Return the [X, Y] coordinate for the center point of the cell that contains the specified text.  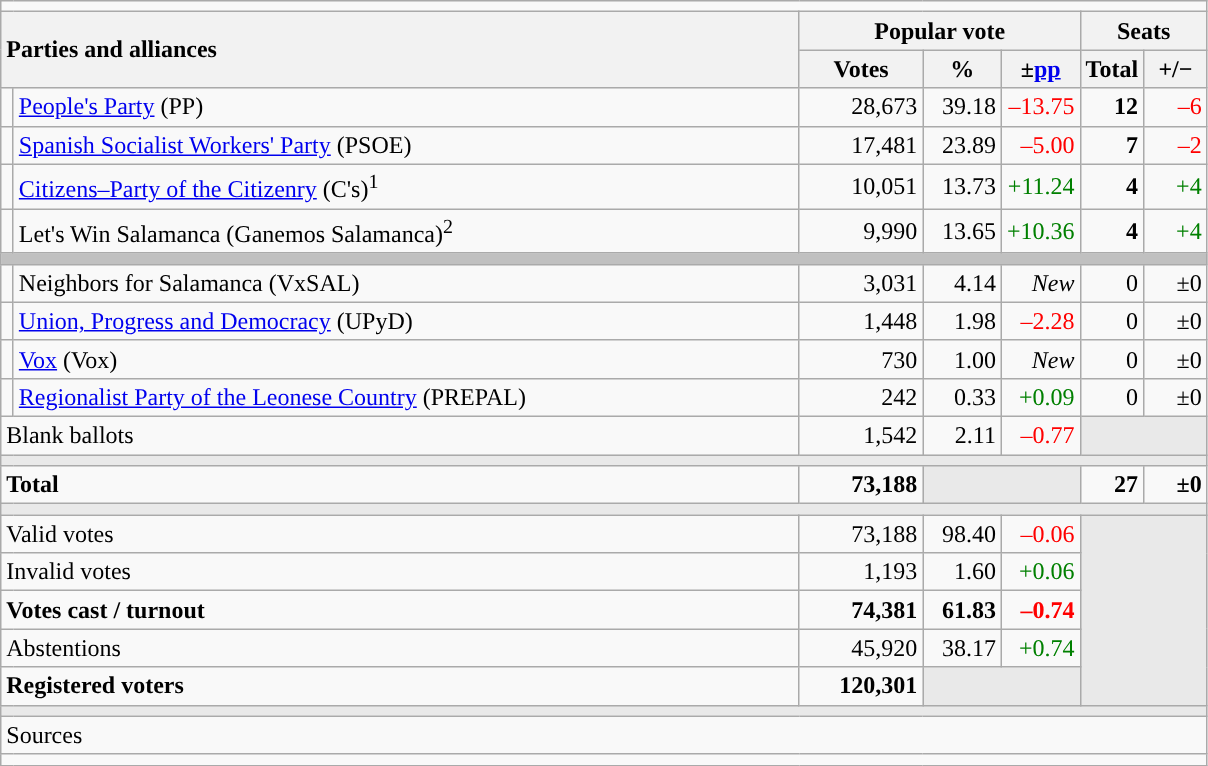
–13.75 [1040, 107]
Blank ballots [400, 435]
–6 [1176, 107]
4.14 [962, 283]
9,990 [861, 232]
Vox (Vox) [406, 359]
Union, Progress and Democracy (UPyD) [406, 321]
+10.36 [1040, 232]
10,051 [861, 186]
1,448 [861, 321]
–0.74 [1040, 610]
98.40 [962, 534]
13.73 [962, 186]
±pp [1040, 69]
–2.28 [1040, 321]
38.17 [962, 648]
61.83 [962, 610]
People's Party (PP) [406, 107]
0.33 [962, 397]
39.18 [962, 107]
2.11 [962, 435]
23.89 [962, 145]
1,193 [861, 572]
–0.06 [1040, 534]
12 [1112, 107]
Votes [861, 69]
Registered voters [400, 686]
27 [1112, 485]
Let's Win Salamanca (Ganemos Salamanca)2 [406, 232]
Votes cast / turnout [400, 610]
–2 [1176, 145]
Neighbors for Salamanca (VxSAL) [406, 283]
1.00 [962, 359]
17,481 [861, 145]
1.60 [962, 572]
13.65 [962, 232]
Popular vote [940, 31]
Regionalist Party of the Leonese Country (PREPAL) [406, 397]
Seats [1144, 31]
–0.77 [1040, 435]
1,542 [861, 435]
+0.06 [1040, 572]
–5.00 [1040, 145]
Parties and alliances [400, 50]
45,920 [861, 648]
730 [861, 359]
1.98 [962, 321]
+/− [1176, 69]
Sources [604, 735]
Spanish Socialist Workers' Party (PSOE) [406, 145]
+0.74 [1040, 648]
120,301 [861, 686]
7 [1112, 145]
Abstentions [400, 648]
28,673 [861, 107]
242 [861, 397]
74,381 [861, 610]
3,031 [861, 283]
+11.24 [1040, 186]
% [962, 69]
Citizens–Party of the Citizenry (C's)1 [406, 186]
+0.09 [1040, 397]
Valid votes [400, 534]
Invalid votes [400, 572]
